Capture the cell that displays the provided text and extract its [x, y] central coordinate. 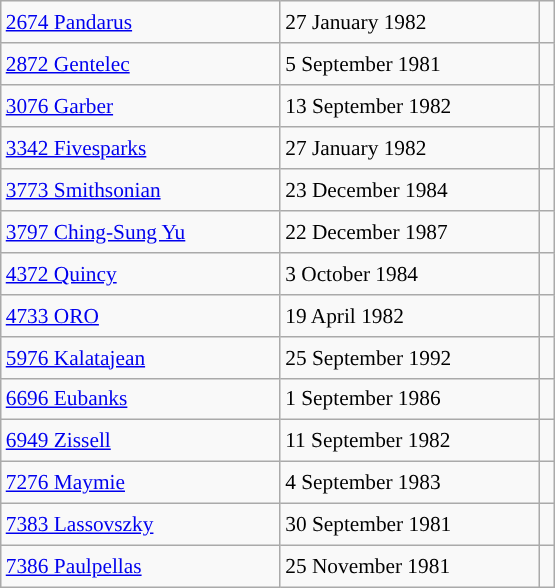
7383 Lassovszky [140, 525]
6949 Zissell [140, 441]
3342 Fivesparks [140, 148]
6696 Eubanks [140, 399]
3 October 1984 [410, 273]
4 September 1983 [410, 483]
1 September 1986 [410, 399]
13 September 1982 [410, 106]
4372 Quincy [140, 273]
11 September 1982 [410, 441]
22 December 1987 [410, 232]
23 December 1984 [410, 190]
5 September 1981 [410, 64]
3076 Garber [140, 106]
3797 Ching-Sung Yu [140, 232]
3773 Smithsonian [140, 190]
2674 Pandarus [140, 22]
5976 Kalatajean [140, 357]
7276 Maymie [140, 483]
19 April 1982 [410, 315]
7386 Paulpellas [140, 567]
4733 ORO [140, 315]
30 September 1981 [410, 525]
2872 Gentelec [140, 64]
25 September 1992 [410, 357]
25 November 1981 [410, 567]
